Scan for the cell matching the given text and deliver its (x, y) coordinate at center. 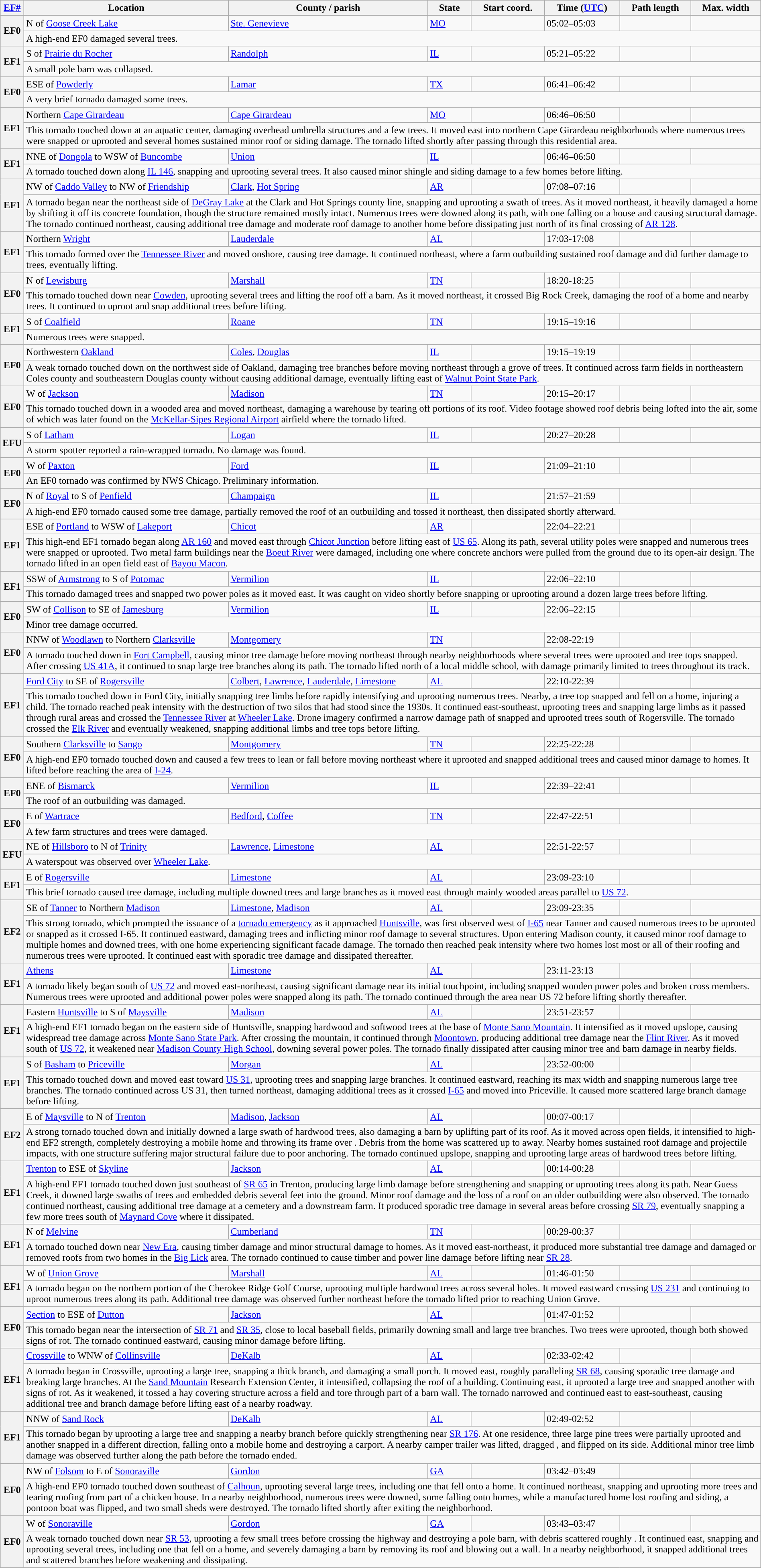
State (450, 8)
Max. width (726, 8)
Clark, Hot Spring (328, 187)
Trenton to ESE of Skyline (126, 1168)
S of Prairie du Rocher (126, 54)
Union (328, 156)
01:46-01:50 (582, 1273)
A few farm structures and trees were damaged. (393, 832)
County / parish (328, 8)
NW of Folsom to E of Sonoraville (126, 1471)
Minor tree damage occurred. (393, 625)
Start coord. (508, 8)
23:11-23:13 (582, 971)
A small pole barn was collapsed. (393, 69)
Ford City to SE of Rogersville (126, 681)
Path length (655, 8)
Randolph (328, 54)
20:15–20:17 (582, 394)
ENE of Bismarck (126, 785)
Bedford, Coffee (328, 816)
NNE of Dongola to WSW of Buncombe (126, 156)
NNW of Woodlawn to Northern Clarksville (126, 640)
Northern Cape Girardeau (126, 115)
Cumberland (328, 1232)
A storm spotter reported a rain-wrapped tornado. No damage was found. (393, 450)
Coles, Douglas (328, 352)
N of Royal to S of Penfield (126, 496)
Madison, Jackson (328, 1116)
02:33-02:42 (582, 1356)
Northern Wright (126, 239)
20:27–20:28 (582, 435)
S of Basham to Priceville (126, 1064)
EF# (12, 8)
E of Rogersville (126, 877)
22:51-22:57 (582, 847)
21:57–21:59 (582, 496)
06:41–06:42 (582, 84)
N of Lewisburg (126, 280)
05:02–05:03 (582, 23)
Crossville to WNW of Collinsville (126, 1356)
A waterspout was observed over Wheeler Lake. (393, 862)
Athens (126, 971)
W of Union Grove (126, 1273)
22:39–22:41 (582, 785)
Section to ESE of Dutton (126, 1314)
00:14-00:28 (582, 1168)
Southern Clarksville to Sango (126, 744)
SSW of Armstrong to S of Potomac (126, 579)
S of Latham (126, 435)
W of Paxton (126, 465)
N of Goose Creek Lake (126, 23)
Ste. Genevieve (328, 23)
19:15–19:16 (582, 322)
SE of Tanner to Northern Madison (126, 908)
18:20-18:25 (582, 280)
Numerous trees were snapped. (393, 337)
01:47-01:52 (582, 1314)
Time (UTC) (582, 8)
Eastern Huntsville to S of Maysville (126, 1012)
17:03-17:08 (582, 239)
The roof of an outbuilding was damaged. (393, 801)
22:06–22:15 (582, 609)
ESE of Portland to WSW of Lakeport (126, 527)
23:52-00:00 (582, 1064)
Cape Girardeau (328, 115)
W of Sonoraville (126, 1523)
00:07-00:17 (582, 1116)
23:51-23:57 (582, 1012)
A high-end EF0 damaged several trees. (393, 39)
Lawrence, Limestone (328, 847)
23:09-23:35 (582, 908)
ESE of Powderly (126, 84)
Logan (328, 435)
03:43–03:47 (582, 1523)
19:15–19:19 (582, 352)
NW of Caddo Valley to NW of Friendship (126, 187)
Chicot (328, 527)
22:47-22:51 (582, 816)
03:42–03:49 (582, 1471)
22:10-22:39 (582, 681)
00:29-00:37 (582, 1232)
TX (450, 84)
07:08–07:16 (582, 187)
Roane (328, 322)
Lauderdale (328, 239)
22:06–22:10 (582, 579)
Champaign (328, 496)
Limestone, Madison (328, 908)
NE of Hillsboro to N of Trinity (126, 847)
22:25-22:28 (582, 744)
23:09-23:10 (582, 877)
05:21–05:22 (582, 54)
NNW of Sand Rock (126, 1419)
A very brief tornado damaged some trees. (393, 99)
Morgan (328, 1064)
An EF0 tornado was confirmed by NWS Chicago. Preliminary information. (393, 481)
Northwestern Oakland (126, 352)
E of Wartrace (126, 816)
22:04–22:21 (582, 527)
Colbert, Lawrence, Lauderdale, Limestone (328, 681)
N of Melvine (126, 1232)
Ford (328, 465)
Lamar (328, 84)
W of Jackson (126, 394)
21:09–21:10 (582, 465)
S of Coalfield (126, 322)
E of Maysville to N of Trenton (126, 1116)
02:49-02:52 (582, 1419)
SW of Collison to SE of Jamesburg (126, 609)
Location (126, 8)
22:08-22:19 (582, 640)
